Scan for the cell matching the given text and deliver its (x, y) coordinate at center. 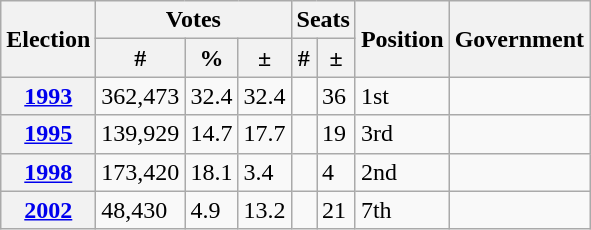
Votes (194, 20)
% (212, 58)
173,420 (140, 172)
4 (336, 172)
17.7 (264, 134)
Position (402, 39)
2nd (402, 172)
1993 (48, 96)
36 (336, 96)
21 (336, 210)
18.1 (212, 172)
Election (48, 39)
Seats (323, 20)
Government (519, 39)
362,473 (140, 96)
4.9 (212, 210)
19 (336, 134)
7th (402, 210)
3.4 (264, 172)
13.2 (264, 210)
139,929 (140, 134)
48,430 (140, 210)
3rd (402, 134)
1995 (48, 134)
2002 (48, 210)
1998 (48, 172)
1st (402, 96)
14.7 (212, 134)
